From the cell containing the given text, extract its center point as [x, y] coordinate. 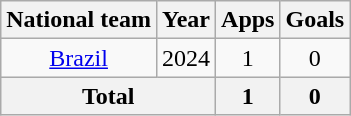
Goals [315, 20]
Year [186, 20]
Total [108, 96]
National team [79, 20]
2024 [186, 58]
Apps [248, 20]
Brazil [79, 58]
